Extract the [x, y] coordinate from the center of the cell holding the provided text.  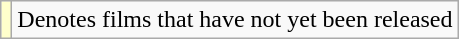
Denotes films that have not yet been released [235, 20]
